Return [x, y] of the center of cell containing provided text 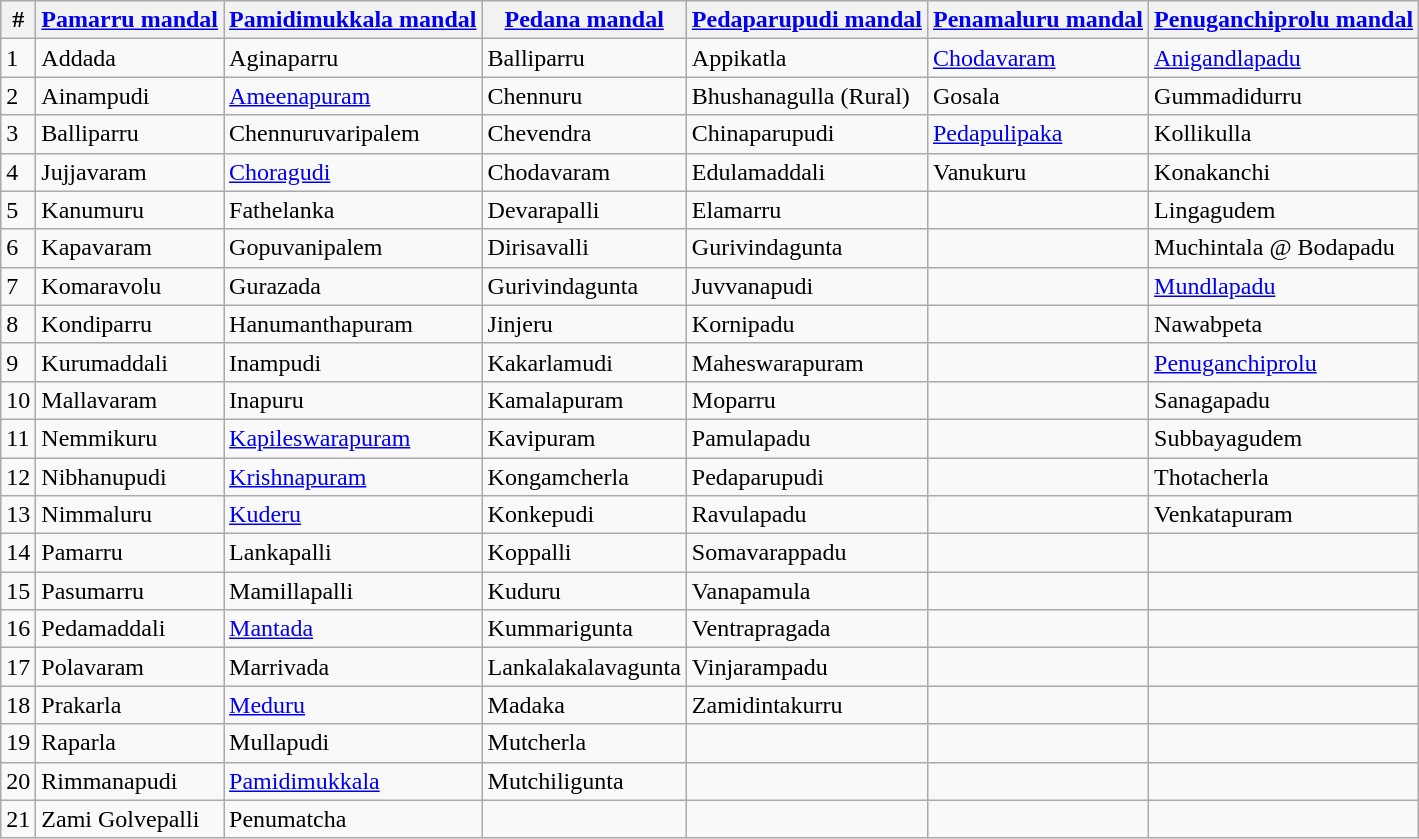
Inapuru [353, 400]
Addada [130, 58]
13 [18, 515]
Kapileswarapuram [353, 438]
Dirisavalli [584, 248]
18 [18, 705]
Ravulapadu [806, 515]
Mutchiligunta [584, 781]
Vanukuru [1038, 172]
4 [18, 172]
2 [18, 96]
17 [18, 667]
Kamalapuram [584, 400]
Lankapalli [353, 553]
Elamarru [806, 210]
Chennuru [584, 96]
Kakarlamudi [584, 362]
Konakanchi [1284, 172]
Venkatapuram [1284, 515]
Sanagapadu [1284, 400]
15 [18, 591]
Zami Golvepalli [130, 819]
Pamarru mandal [130, 20]
Koppalli [584, 553]
Mantada [353, 629]
Kurumaddali [130, 362]
Penuganchiprolu [1284, 362]
Kornipadu [806, 324]
11 [18, 438]
Moparru [806, 400]
12 [18, 477]
Pasumarru [130, 591]
Kapavaram [130, 248]
Chevendra [584, 134]
Vanapamula [806, 591]
Choragudi [353, 172]
Ameenapuram [353, 96]
Rimmanapudi [130, 781]
Lingagudem [1284, 210]
Maheswarapuram [806, 362]
7 [18, 286]
Fathelanka [353, 210]
Chennuruvaripalem [353, 134]
Mutcherla [584, 743]
Marrivada [353, 667]
5 [18, 210]
Pamulapadu [806, 438]
Gosala [1038, 96]
Kollikulla [1284, 134]
Jinjeru [584, 324]
Vinjarampadu [806, 667]
Gurazada [353, 286]
Konkepudi [584, 515]
Muchintala @ Bodapadu [1284, 248]
Pamidimukkala mandal [353, 20]
Devarapalli [584, 210]
Prakarla [130, 705]
Kuderu [353, 515]
Thotacherla [1284, 477]
Polavaram [130, 667]
Inampudi [353, 362]
Ventrapragada [806, 629]
Pedaparupudi [806, 477]
16 [18, 629]
Juvvanapudi [806, 286]
21 [18, 819]
Chinaparupudi [806, 134]
Kondiparru [130, 324]
Raparla [130, 743]
Kongamcherla [584, 477]
3 [18, 134]
Aginaparru [353, 58]
Lankalakalavagunta [584, 667]
Penamaluru mandal [1038, 20]
Gopuvanipalem [353, 248]
Ainampudi [130, 96]
20 [18, 781]
Subbayagudem [1284, 438]
Penumatcha [353, 819]
Kavipuram [584, 438]
Pamidimukkala [353, 781]
Komaravolu [130, 286]
Hanumanthapuram [353, 324]
Somavarappadu [806, 553]
8 [18, 324]
Kummarigunta [584, 629]
Krishnapuram [353, 477]
Mamillapalli [353, 591]
Edulamaddali [806, 172]
Pedana mandal [584, 20]
Meduru [353, 705]
Mullapudi [353, 743]
Anigandlapadu [1284, 58]
14 [18, 553]
Pedaparupudi mandal [806, 20]
Kuduru [584, 591]
Jujjavaram [130, 172]
Pedamaddali [130, 629]
Mundlapadu [1284, 286]
Appikatla [806, 58]
Nemmikuru [130, 438]
Pamarru [130, 553]
Kanumuru [130, 210]
Gummadidurru [1284, 96]
Penuganchiprolu mandal [1284, 20]
Zamidintakurru [806, 705]
19 [18, 743]
6 [18, 248]
Nawabpeta [1284, 324]
Nimmaluru [130, 515]
1 [18, 58]
10 [18, 400]
Bhushanagulla (Rural) [806, 96]
Nibhanupudi [130, 477]
Madaka [584, 705]
9 [18, 362]
Pedapulipaka [1038, 134]
Mallavaram [130, 400]
# [18, 20]
